Pinpoint the cell where the given text exists, returning its [x, y] midpoint coordinate. 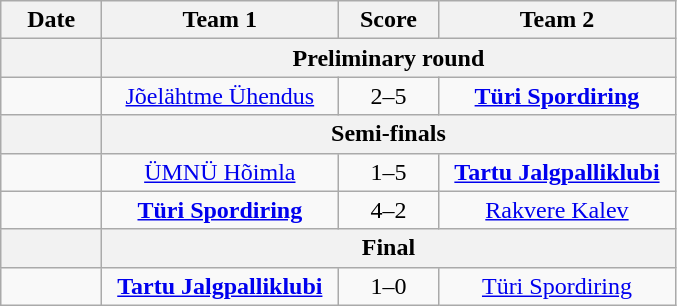
Team 2 [557, 20]
Jõelähtme Ühendus [220, 96]
1–5 [388, 172]
2–5 [388, 96]
Date [52, 20]
Semi-finals [388, 134]
Team 1 [220, 20]
ÜMNÜ Hõimla [220, 172]
Preliminary round [388, 58]
1–0 [388, 286]
Rakvere Kalev [557, 210]
Score [388, 20]
Final [388, 248]
4–2 [388, 210]
